Determine the [X, Y] coordinate at the center of the cell enclosing the given text.  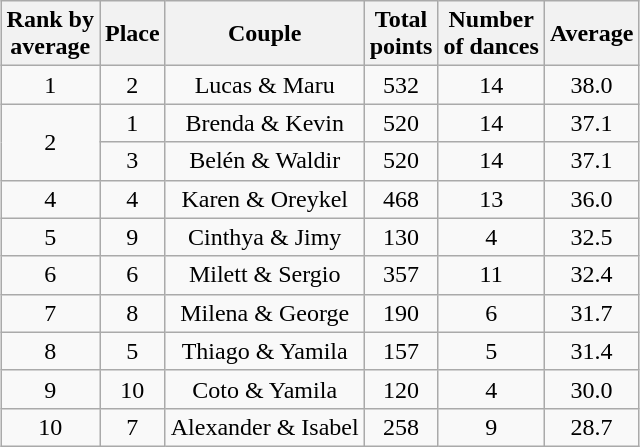
31.7 [592, 313]
Karen & Oreykel [264, 199]
Rank byaverage [50, 34]
357 [401, 275]
130 [401, 237]
38.0 [592, 85]
3 [133, 161]
Coto & Yamila [264, 389]
120 [401, 389]
28.7 [592, 427]
Milett & Sergio [264, 275]
32.4 [592, 275]
Couple [264, 34]
Cinthya & Jimy [264, 237]
Lucas & Maru [264, 85]
Totalpoints [401, 34]
30.0 [592, 389]
532 [401, 85]
Brenda & Kevin [264, 123]
Average [592, 34]
Alexander & Isabel [264, 427]
190 [401, 313]
13 [491, 199]
157 [401, 351]
Belén & Waldir [264, 161]
Milena & George [264, 313]
468 [401, 199]
32.5 [592, 237]
258 [401, 427]
31.4 [592, 351]
36.0 [592, 199]
Numberof dances [491, 34]
11 [491, 275]
Place [133, 34]
Thiago & Yamila [264, 351]
